Determine the [x, y] coordinate at the center of the cell enclosing the given text.  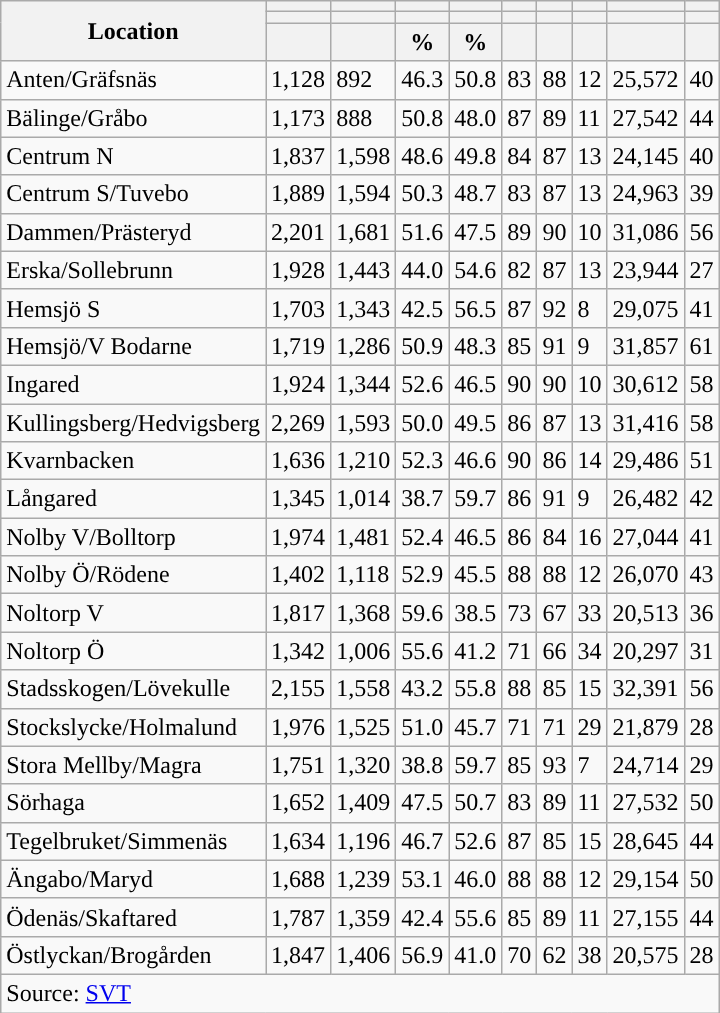
1,239 [364, 879]
Ingared [134, 384]
Stora Mellby/Magra [134, 765]
Hemsjö S [134, 308]
46.3 [422, 80]
25,572 [646, 80]
51 [702, 461]
56.5 [476, 308]
1,368 [364, 613]
1,787 [298, 917]
51.6 [422, 232]
24,963 [646, 194]
50.3 [422, 194]
1,210 [364, 461]
2,269 [298, 423]
1,598 [364, 156]
43 [702, 575]
14 [590, 461]
Stadsskogen/Lövekulle [134, 689]
38.8 [422, 765]
1,342 [298, 651]
1,719 [298, 346]
1,359 [364, 917]
33 [590, 613]
1,196 [364, 841]
1,406 [364, 955]
1,320 [364, 765]
66 [554, 651]
Dammen/Prästeryd [134, 232]
61 [702, 346]
46.6 [476, 461]
Stockslycke/Holmalund [134, 727]
Ängabo/Maryd [134, 879]
Centrum N [134, 156]
45.7 [476, 727]
24,714 [646, 765]
52.9 [422, 575]
73 [520, 613]
20,575 [646, 955]
26,070 [646, 575]
29,075 [646, 308]
1,976 [298, 727]
1,443 [364, 270]
1,173 [298, 118]
50.0 [422, 423]
48.0 [476, 118]
Noltorp Ö [134, 651]
62 [554, 955]
31 [702, 651]
Tegelbruket/Simmenäs [134, 841]
1,345 [298, 499]
41.2 [476, 651]
50.9 [422, 346]
38.5 [476, 613]
42.5 [422, 308]
48.7 [476, 194]
1,924 [298, 384]
1,837 [298, 156]
31,416 [646, 423]
54.6 [476, 270]
888 [364, 118]
20,513 [646, 613]
1,118 [364, 575]
1,594 [364, 194]
1,847 [298, 955]
1,344 [364, 384]
20,297 [646, 651]
52.4 [422, 537]
Kullingsberg/Hedvigsberg [134, 423]
31,857 [646, 346]
Anten/Gräfsnäs [134, 80]
1,014 [364, 499]
26,482 [646, 499]
38 [590, 955]
50.7 [476, 803]
8 [590, 308]
1,481 [364, 537]
16 [590, 537]
21,879 [646, 727]
38.7 [422, 499]
Långared [134, 499]
27,155 [646, 917]
Östlyckan/Brogården [134, 955]
46.0 [476, 879]
67 [554, 613]
1,703 [298, 308]
1,751 [298, 765]
1,634 [298, 841]
1,974 [298, 537]
24,145 [646, 156]
49.8 [476, 156]
Erska/Sollebrunn [134, 270]
51.0 [422, 727]
7 [590, 765]
Bälinge/Gråbo [134, 118]
1,817 [298, 613]
48.6 [422, 156]
27 [702, 270]
1,681 [364, 232]
2,155 [298, 689]
23,944 [646, 270]
30,612 [646, 384]
Nolby Ö/Rödene [134, 575]
92 [554, 308]
1,525 [364, 727]
1,688 [298, 879]
Ödenäs/Skaftared [134, 917]
49.5 [476, 423]
93 [554, 765]
29,486 [646, 461]
1,558 [364, 689]
27,532 [646, 803]
1,343 [364, 308]
2,201 [298, 232]
Noltorp V [134, 613]
1,928 [298, 270]
Centrum S/Tuvebo [134, 194]
82 [520, 270]
Hemsjö/V Bodarne [134, 346]
42 [702, 499]
55.8 [476, 689]
Nolby V/Bolltorp [134, 537]
1,652 [298, 803]
56.9 [422, 955]
43.2 [422, 689]
48.3 [476, 346]
45.5 [476, 575]
27,044 [646, 537]
31,086 [646, 232]
1,593 [364, 423]
53.1 [422, 879]
52.3 [422, 461]
1,286 [364, 346]
1,889 [298, 194]
59.6 [422, 613]
29,154 [646, 879]
70 [520, 955]
42.4 [422, 917]
1,006 [364, 651]
36 [702, 613]
34 [590, 651]
1,128 [298, 80]
44.0 [422, 270]
32,391 [646, 689]
1,402 [298, 575]
39 [702, 194]
Kvarnbacken [134, 461]
1,409 [364, 803]
41.0 [476, 955]
27,542 [646, 118]
46.7 [422, 841]
Source: SVT [360, 993]
Sörhaga [134, 803]
Location [134, 31]
28,645 [646, 841]
1,636 [298, 461]
892 [364, 80]
